Provide the [X, Y] coordinate of the cell's center where the given text is located.  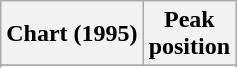
Peak position [189, 34]
Chart (1995) [72, 34]
